From the cell containing the given text, extract its center point as [x, y] coordinate. 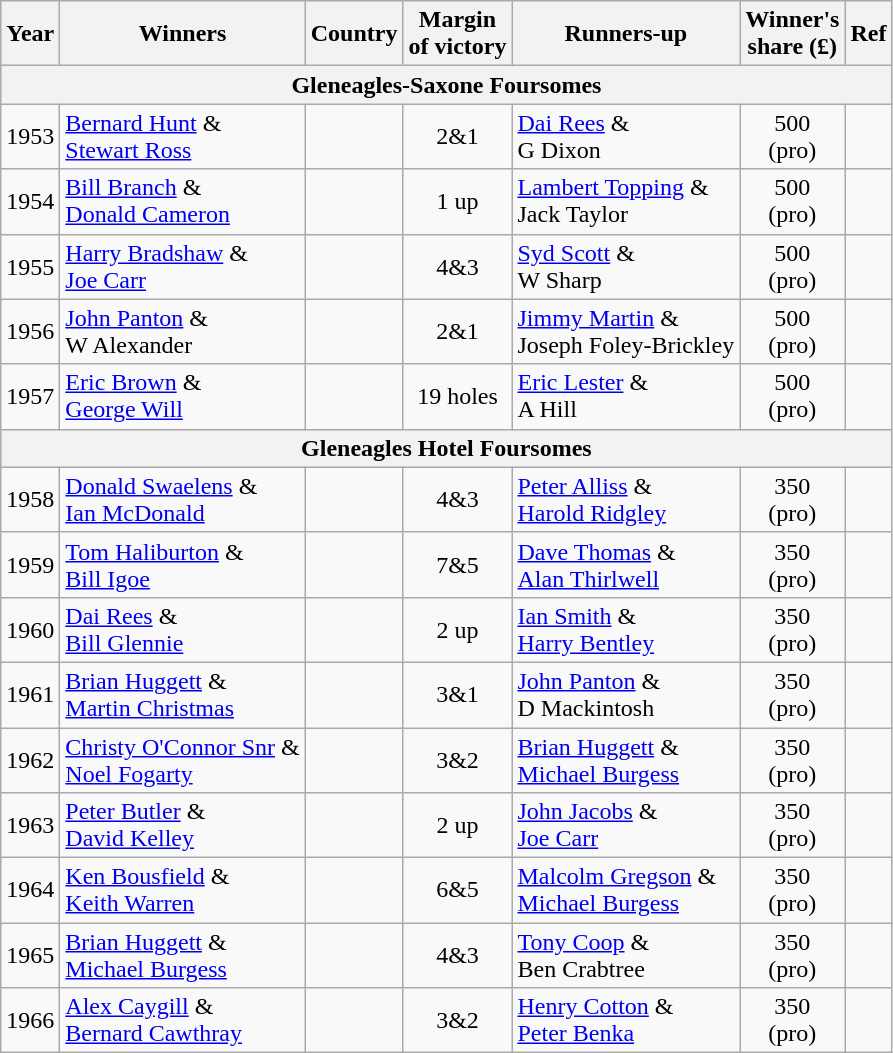
Ken Bousfield &Keith Warren [182, 890]
Gleneagles-Saxone Foursomes [446, 85]
Gleneagles Hotel Foursomes [446, 448]
1965 [30, 956]
Tom Haliburton &Bill Igoe [182, 564]
Peter Butler &David Kelley [182, 826]
Winner'sshare (£) [792, 34]
1963 [30, 826]
1958 [30, 500]
Syd Scott & W Sharp [626, 266]
1960 [30, 630]
John Jacobs & Joe Carr [626, 826]
Brian Huggett &Michael Burgess [182, 956]
1953 [30, 136]
Tony Coop & Ben Crabtree [626, 956]
John Panton & D Mackintosh [626, 694]
1955 [30, 266]
1964 [30, 890]
Brian Huggett &Martin Christmas [182, 694]
Dai Rees &Bill Glennie [182, 630]
1961 [30, 694]
1956 [30, 332]
Dai Rees &G Dixon [626, 136]
1954 [30, 202]
Donald Swaelens &Ian McDonald [182, 500]
Bill Branch &Donald Cameron [182, 202]
John Panton &W Alexander [182, 332]
Christy O'Connor Snr &Noel Fogarty [182, 760]
Ian Smith & Harry Bentley [626, 630]
Harry Bradshaw &Joe Carr [182, 266]
Alex Caygill &Bernard Cawthray [182, 1020]
Winners [182, 34]
1957 [30, 396]
1 up [458, 202]
6&5 [458, 890]
Bernard Hunt &Stewart Ross [182, 136]
Ref [868, 34]
Malcolm Gregson & Michael Burgess [626, 890]
3&1 [458, 694]
Henry Cotton & Peter Benka [626, 1020]
Peter Alliss & Harold Ridgley [626, 500]
1966 [30, 1020]
Jimmy Martin &Joseph Foley-Brickley [626, 332]
1962 [30, 760]
Dave Thomas & Alan Thirlwell [626, 564]
Country [354, 34]
Marginof victory [458, 34]
Brian Huggett & Michael Burgess [626, 760]
1959 [30, 564]
Year [30, 34]
Lambert Topping & Jack Taylor [626, 202]
Eric Brown &George Will [182, 396]
19 holes [458, 396]
Runners-up [626, 34]
Eric Lester &A Hill [626, 396]
7&5 [458, 564]
